Find where the given text appears and provide that cell's center as (X, Y) coordinate. 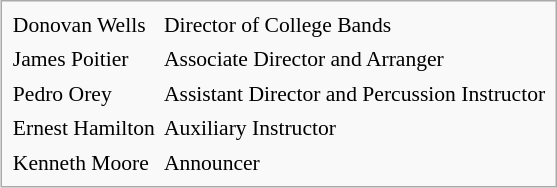
Pedro Orey (84, 94)
Assistant Director and Percussion Instructor (354, 94)
Associate Director and Arranger (354, 59)
Kenneth Moore (84, 163)
Announcer (354, 163)
Auxiliary Instructor (354, 128)
Donovan Wells (84, 25)
James Poitier (84, 59)
Ernest Hamilton (84, 128)
Director of College Bands (354, 25)
